Return the [x, y] coordinate for the center point of the cell that contains the specified text.  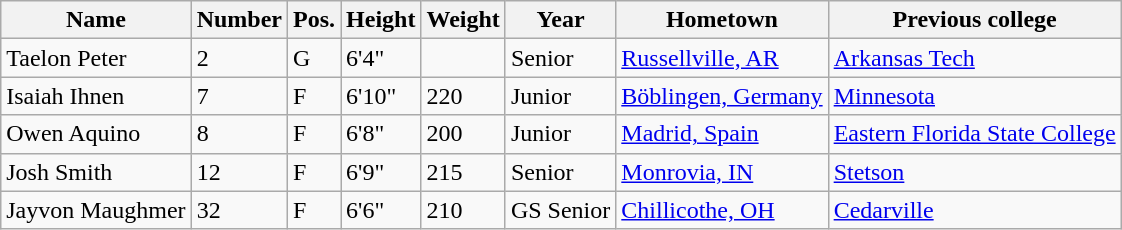
Owen Aquino [96, 134]
6'9" [381, 172]
Arkansas Tech [974, 58]
Taelon Peter [96, 58]
Pos. [314, 20]
6'8" [381, 134]
32 [239, 210]
200 [463, 134]
Height [381, 20]
Jayvon Maughmer [96, 210]
Eastern Florida State College [974, 134]
Number [239, 20]
Madrid, Spain [722, 134]
210 [463, 210]
Previous college [974, 20]
Russellville, AR [722, 58]
Year [560, 20]
8 [239, 134]
7 [239, 96]
Böblingen, Germany [722, 96]
2 [239, 58]
Stetson [974, 172]
Monrovia, IN [722, 172]
6'6" [381, 210]
Josh Smith [96, 172]
G [314, 58]
Cedarville [974, 210]
Chillicothe, OH [722, 210]
220 [463, 96]
12 [239, 172]
Hometown [722, 20]
6'4" [381, 58]
Minnesota [974, 96]
Name [96, 20]
215 [463, 172]
Isaiah Ihnen [96, 96]
Weight [463, 20]
6'10" [381, 96]
GS Senior [560, 210]
